Extract the [X, Y] coordinate from the center of the cell holding the provided text.  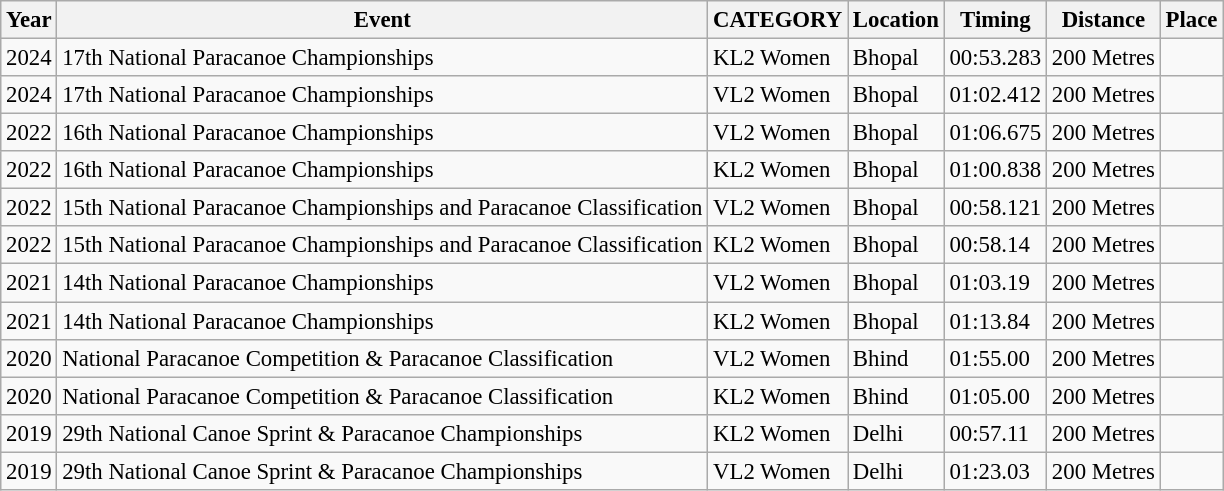
00:53.283 [995, 58]
01:05.00 [995, 396]
01:00.838 [995, 170]
01:55.00 [995, 358]
01:06.675 [995, 133]
Location [896, 20]
00:58.14 [995, 245]
01:03.19 [995, 283]
Place [1191, 20]
01:02.412 [995, 95]
00:57.11 [995, 433]
Year [29, 20]
01:23.03 [995, 471]
00:58.121 [995, 208]
01:13.84 [995, 321]
CATEGORY [778, 20]
Timing [995, 20]
Event [382, 20]
Distance [1104, 20]
